Determine the (x, y) coordinate at the center of the cell enclosing the given text.  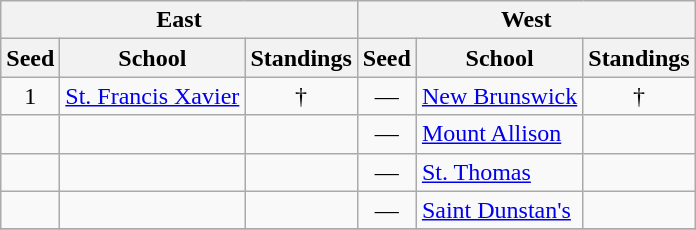
St. Thomas (499, 172)
Mount Allison (499, 134)
Saint Dunstan's (499, 210)
1 (30, 96)
West (526, 20)
New Brunswick (499, 96)
East (180, 20)
St. Francis Xavier (152, 96)
